Find where the given text appears and provide that cell's center as (x, y) coordinate. 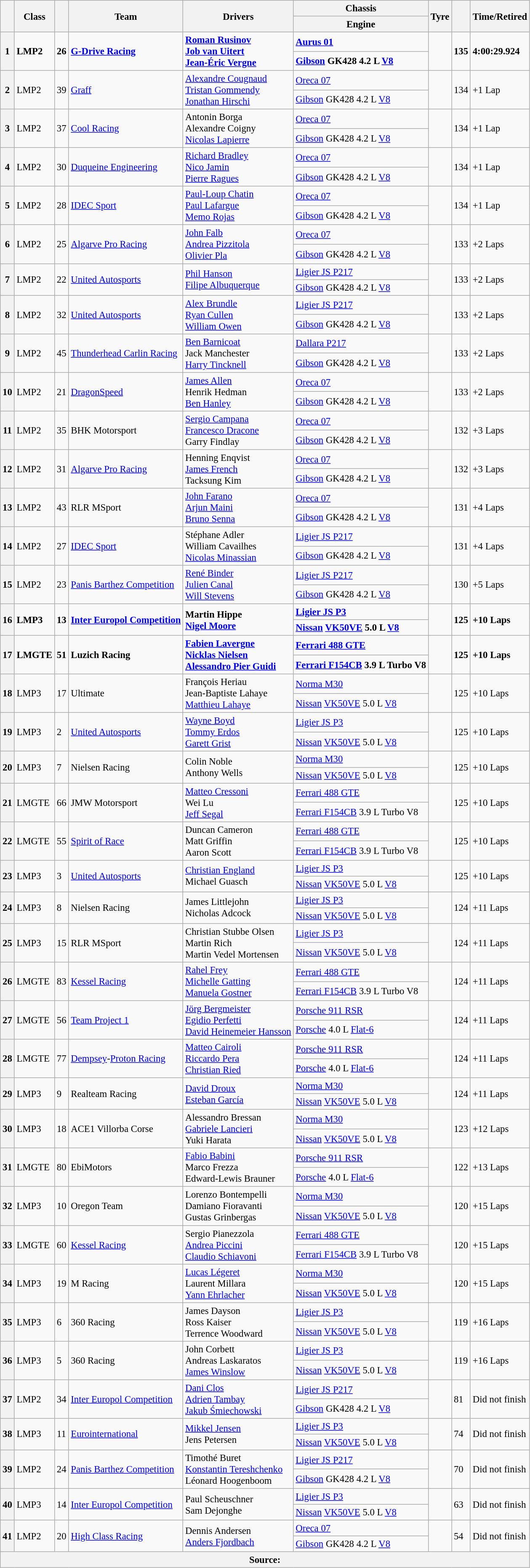
Rahel Frey Michelle Gatting Manuela Gostner (238, 982)
François Heriau Jean-Baptiste Lahaye Matthieu Lahaye (238, 693)
Phil Hanson Filipe Albuquerque (238, 280)
38 (8, 1434)
Sergio Pianezzola Andrea Piccini Claudio Schiavoni (238, 1245)
80 (61, 1168)
Matteo Cressoni Wei Lu Jeff Segal (238, 803)
Aurus 01 (361, 42)
James Allen Henrik Hedman Ben Hanley (238, 392)
Paul Scheuschner Sam Dejonghe (238, 1504)
36 (8, 1360)
Oregon Team (126, 1206)
Sergio Campana Francesco Dracone Garry Findlay (238, 431)
Eurointernational (126, 1434)
55 (61, 841)
Roman Rusinov Job van Uitert Jean-Éric Vergne (238, 51)
60 (61, 1245)
74 (461, 1434)
83 (61, 982)
77 (61, 1059)
16 (8, 620)
40 (8, 1504)
BHK Motorsport (126, 431)
Paul-Loup Chatin Paul Lafargue Memo Rojas (238, 206)
+12 Laps (500, 1129)
Dennis Andersen Anders Fjordbach (238, 1536)
David Droux Esteban García (238, 1094)
Duqueine Engineering (126, 167)
51 (61, 655)
4:00:29.924 (500, 51)
Alexandre Cougnaud Tristan Gommendy Jonathan Hirschi (238, 90)
Drivers (238, 16)
Fabio Babini Marco Frezza Edward-Lewis Brauner (238, 1168)
Luzich Racing (126, 655)
81 (461, 1399)
René Binder Julien Canal Will Stevens (238, 585)
Ben Barnicoat Jack Manchester Harry Tincknell (238, 353)
M Racing (126, 1283)
33 (8, 1245)
Dallara P217 (361, 343)
Cool Racing (126, 128)
Antonin Borga Alexandre Coigny Nicolas Lapierre (238, 128)
1 (8, 51)
DragonSpeed (126, 392)
130 (461, 585)
Thunderhead Carlin Racing (126, 353)
Spirit of Race (126, 841)
63 (461, 1504)
Alessandro Bressan Gabriele Lancieri Yuki Harata (238, 1129)
G-Drive Racing (126, 51)
66 (61, 803)
Class (35, 16)
123 (461, 1129)
56 (61, 1020)
Engine (361, 24)
Team (126, 16)
Jörg Bergmeister Egidio Perfetti David Heinemeier Hansson (238, 1020)
Graff (126, 90)
Richard Bradley Nico Jamin Pierre Ragues (238, 167)
Dempsey-Proton Racing (126, 1059)
Duncan Cameron Matt Griffin Aaron Scott (238, 841)
41 (8, 1536)
Realteam Racing (126, 1094)
James Dayson Ross Kaiser Terrence Woodward (238, 1322)
45 (61, 353)
Dani Clos Adrien Tambay Jakub Śmiechowski (238, 1399)
ACE1 Villorba Corse (126, 1129)
4 (8, 167)
12 (8, 469)
Tyre (439, 16)
Time/Retired (500, 16)
John Falb Andrea Pizzitola Olivier Pla (238, 244)
Stéphane Adler William Cavailhes Nicolas Minassian (238, 546)
Christian Stubbe Olsen Martin Rich Martin Vedel Mortensen (238, 943)
Ultimate (126, 693)
Christian England Michael Guasch (238, 876)
John Corbett Andreas Laskaratos James Winslow (238, 1360)
JMW Motorsport (126, 803)
Team Project 1 (126, 1020)
Martin Hippe Nigel Moore (238, 620)
Timothé Buret Konstantin Tereshchenko Léonard Hoogenboom (238, 1469)
+13 Laps (500, 1168)
122 (461, 1168)
29 (8, 1094)
70 (461, 1469)
135 (461, 51)
Chassis (361, 8)
+5 Laps (500, 585)
John Farano Arjun Maini Bruno Senna (238, 508)
Alex Brundle Ryan Cullen William Owen (238, 315)
EbiMotors (126, 1168)
James Littlejohn Nicholas Adcock (238, 907)
Colin Noble Anthony Wells (238, 768)
Lorenzo Bontempelli Damiano Fioravanti Gustas Grinbergas (238, 1206)
Lucas Légeret Laurent Millara Yann Ehrlacher (238, 1283)
Source: (265, 1560)
54 (461, 1536)
Matteo Cairoli Riccardo Pera Christian Ried (238, 1059)
High Class Racing (126, 1536)
Fabien Lavergne Nicklas Nielsen Alessandro Pier Guidi (238, 655)
43 (61, 508)
Henning Enqvist James French Tacksung Kim (238, 469)
Wayne Boyd Tommy Erdos Garett Grist (238, 732)
Mikkel Jensen Jens Petersen (238, 1434)
